Determine the (x, y) coordinate at the center of the cell enclosing the given text.  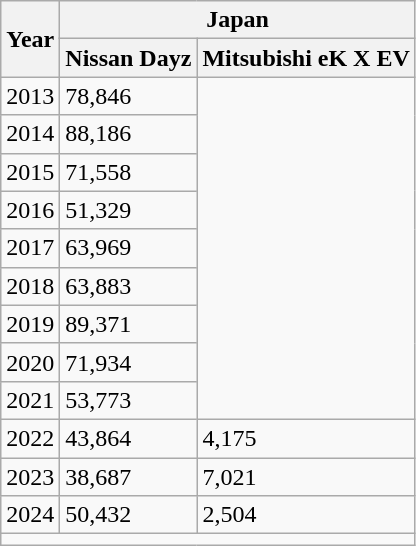
63,969 (128, 248)
63,883 (128, 286)
71,558 (128, 172)
51,329 (128, 210)
2021 (30, 400)
Mitsubishi eK X EV (306, 58)
2022 (30, 438)
2023 (30, 477)
2024 (30, 515)
2014 (30, 134)
2019 (30, 324)
2018 (30, 286)
Japan (238, 20)
78,846 (128, 96)
4,175 (306, 438)
2015 (30, 172)
38,687 (128, 477)
2016 (30, 210)
2,504 (306, 515)
Year (30, 39)
Nissan Dayz (128, 58)
43,864 (128, 438)
71,934 (128, 362)
50,432 (128, 515)
7,021 (306, 477)
2017 (30, 248)
53,773 (128, 400)
2020 (30, 362)
89,371 (128, 324)
88,186 (128, 134)
2013 (30, 96)
